Provide the [X, Y] coordinate of the cell's center where the given text is located.  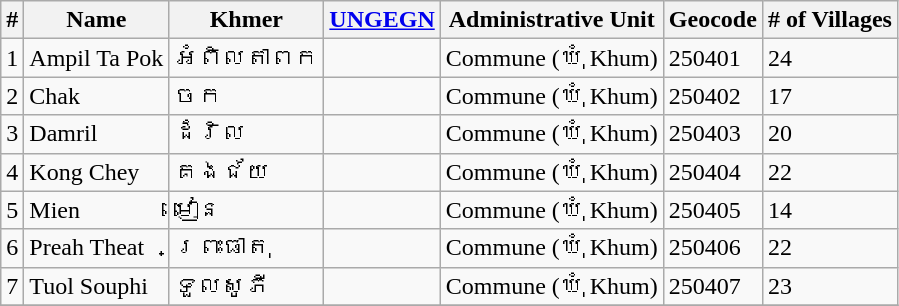
24 [830, 58]
Mien [96, 210]
23 [830, 286]
250406 [712, 248]
4 [12, 172]
Damril [96, 134]
250402 [712, 96]
250407 [712, 286]
មៀន [246, 210]
គងជ័យ [246, 172]
5 [12, 210]
Preah Theat [96, 248]
ដំរិល [246, 134]
Kong Chey [96, 172]
Name [96, 20]
Ampil Ta Pok [96, 58]
ព្រះធាតុ [246, 248]
ទួលសូភី [246, 286]
250401 [712, 58]
14 [830, 210]
អំពិលតាពក [246, 58]
Administrative Unit [552, 20]
3 [12, 134]
# of Villages [830, 20]
UNGEGN [382, 20]
Khmer [246, 20]
Tuol Souphi [96, 286]
7 [12, 286]
1 [12, 58]
20 [830, 134]
ចក [246, 96]
250403 [712, 134]
2 [12, 96]
17 [830, 96]
Chak [96, 96]
# [12, 20]
Geocode [712, 20]
250404 [712, 172]
250405 [712, 210]
6 [12, 248]
